Scan for the cell matching the given text and deliver its [x, y] coordinate at center. 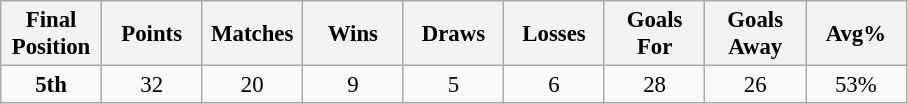
Losses [554, 34]
Matches [252, 34]
32 [152, 85]
53% [856, 85]
Goals Away [756, 34]
Goals For [654, 34]
Points [152, 34]
Final Position [52, 34]
Avg% [856, 34]
20 [252, 85]
Draws [454, 34]
6 [554, 85]
5th [52, 85]
5 [454, 85]
28 [654, 85]
26 [756, 85]
9 [354, 85]
Wins [354, 34]
